Scan for the cell matching the given text and deliver its (X, Y) coordinate at center. 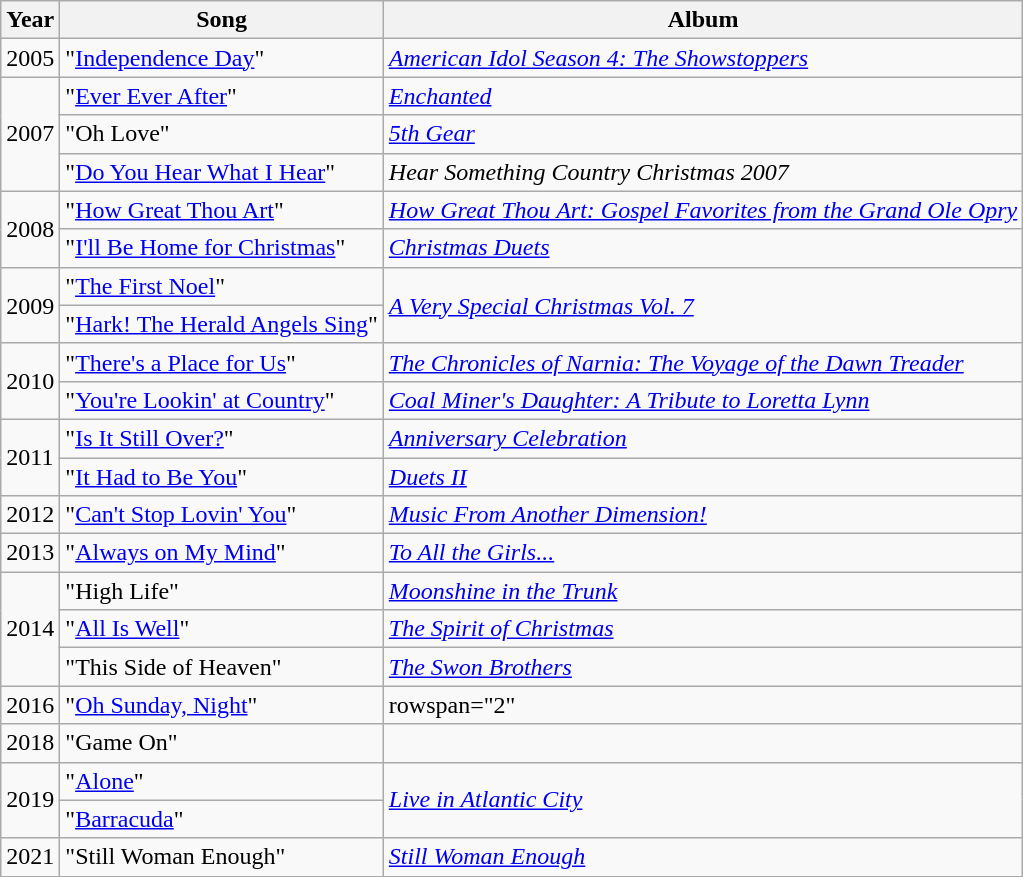
"Do You Hear What I Hear" (222, 172)
The Swon Brothers (702, 667)
rowspan="2" (702, 705)
5th Gear (702, 134)
2019 (30, 800)
"Oh Sunday, Night" (222, 705)
Anniversary Celebration (702, 438)
"How Great Thou Art" (222, 210)
Enchanted (702, 96)
"It Had to Be You" (222, 477)
Music From Another Dimension! (702, 515)
Duets II (702, 477)
Still Woman Enough (702, 857)
2008 (30, 229)
"Game On" (222, 743)
"Ever Ever After" (222, 96)
American Idol Season 4: The Showstoppers (702, 58)
"Alone" (222, 781)
"Hark! The Herald Angels Sing" (222, 324)
"Is It Still Over?" (222, 438)
To All the Girls... (702, 553)
Live in Atlantic City (702, 800)
Year (30, 20)
"Always on My Mind" (222, 553)
"There's a Place for Us" (222, 362)
"Still Woman Enough" (222, 857)
"All Is Well" (222, 629)
2012 (30, 515)
"Oh Love" (222, 134)
Song (222, 20)
2013 (30, 553)
"Barracuda" (222, 819)
The Chronicles of Narnia: The Voyage of the Dawn Treader (702, 362)
"You're Lookin' at Country" (222, 400)
2018 (30, 743)
"The First Noel" (222, 286)
"High Life" (222, 591)
"Can't Stop Lovin' You" (222, 515)
"Independence Day" (222, 58)
2007 (30, 134)
2021 (30, 857)
2016 (30, 705)
Album (702, 20)
2014 (30, 629)
2011 (30, 457)
2005 (30, 58)
How Great Thou Art: Gospel Favorites from the Grand Ole Opry (702, 210)
Christmas Duets (702, 248)
"I'll Be Home for Christmas" (222, 248)
2010 (30, 381)
Hear Something Country Christmas 2007 (702, 172)
The Spirit of Christmas (702, 629)
"This Side of Heaven" (222, 667)
2009 (30, 305)
Coal Miner's Daughter: A Tribute to Loretta Lynn (702, 400)
Moonshine in the Trunk (702, 591)
A Very Special Christmas Vol. 7 (702, 305)
